Identify which cell holds the provided text, then report its (X, Y) central coordinate. 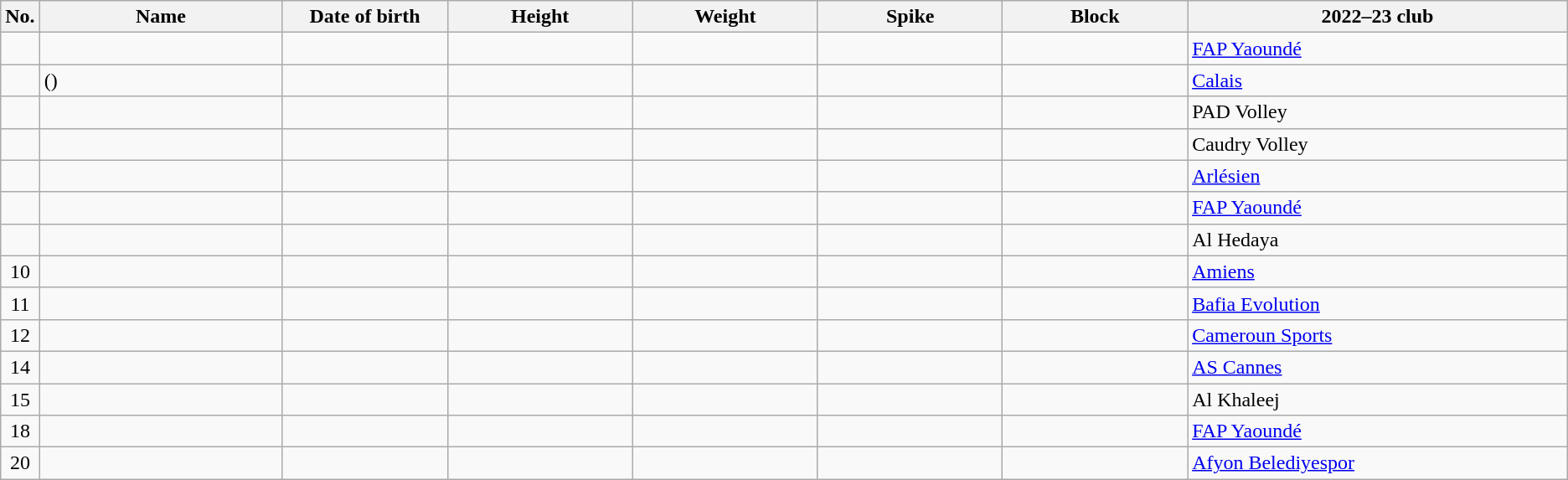
10 (20, 271)
11 (20, 303)
20 (20, 463)
Al Hedaya (1378, 240)
Amiens (1378, 271)
Name (161, 17)
Calais (1378, 80)
2022–23 club (1378, 17)
15 (20, 400)
Block (1096, 17)
12 (20, 335)
18 (20, 431)
Afyon Belediyespor (1378, 463)
Al Khaleej (1378, 400)
14 (20, 367)
No. (20, 17)
PAD Volley (1378, 112)
() (161, 80)
Cameroun Sports (1378, 335)
Caudry Volley (1378, 144)
Bafia Evolution (1378, 303)
Spike (910, 17)
Height (539, 17)
Date of birth (365, 17)
AS Cannes (1378, 367)
Weight (725, 17)
Arlésien (1378, 176)
